Determine the [x, y] coordinate at the center of the cell enclosing the given text.  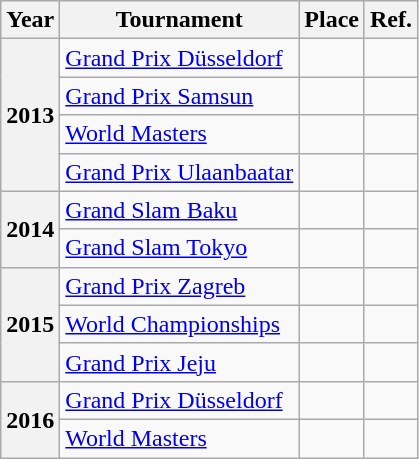
Grand Prix Samsun [180, 96]
2016 [30, 419]
Grand Prix Zagreb [180, 286]
Grand Prix Ulaanbaatar [180, 172]
2014 [30, 229]
Tournament [180, 20]
2015 [30, 324]
Grand Prix Jeju [180, 362]
Grand Slam Tokyo [180, 248]
2013 [30, 115]
Grand Slam Baku [180, 210]
Year [30, 20]
World Championships [180, 324]
Ref. [390, 20]
Place [332, 20]
